Determine the [X, Y] coordinate at the center of the cell enclosing the given text.  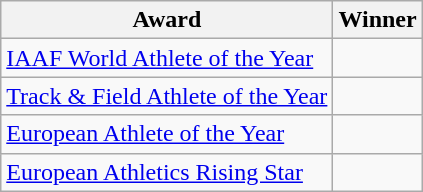
European Athlete of the Year [167, 134]
European Athletics Rising Star [167, 172]
Track & Field Athlete of the Year [167, 96]
Winner [378, 20]
IAAF World Athlete of the Year [167, 58]
Award [167, 20]
